Provide the (x, y) coordinate of the cell's center where the given text is located.  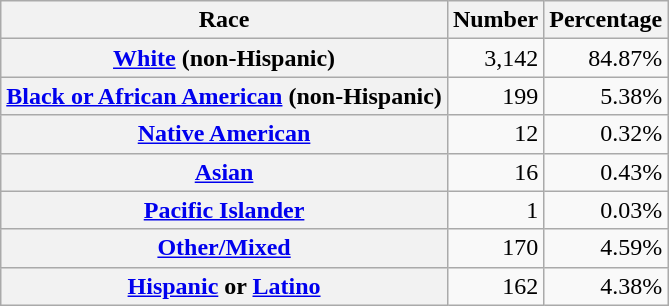
4.59% (606, 248)
0.43% (606, 172)
Percentage (606, 20)
84.87% (606, 58)
16 (495, 172)
Asian (224, 172)
12 (495, 134)
0.03% (606, 210)
Other/Mixed (224, 248)
3,142 (495, 58)
Black or African American (non-Hispanic) (224, 96)
5.38% (606, 96)
Number (495, 20)
0.32% (606, 134)
1 (495, 210)
162 (495, 286)
Native American (224, 134)
Hispanic or Latino (224, 286)
White (non-Hispanic) (224, 58)
4.38% (606, 286)
199 (495, 96)
Race (224, 20)
170 (495, 248)
Pacific Islander (224, 210)
